Return [X, Y] of the center of cell containing provided text 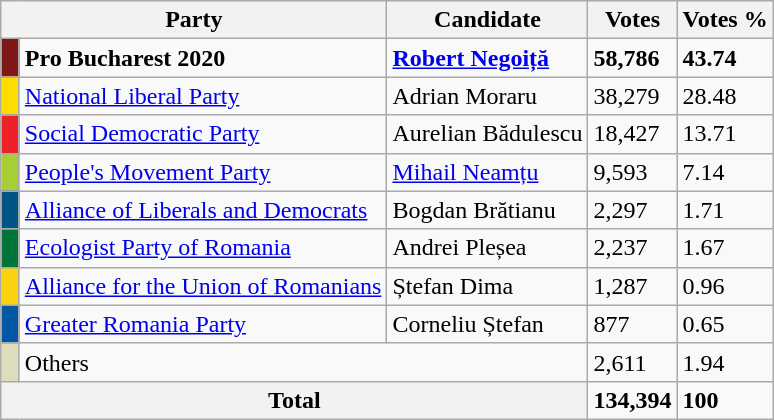
1.71 [725, 210]
Andrei Pleșea [488, 248]
9,593 [632, 172]
Alliance of Liberals and Democrats [203, 210]
Social Democratic Party [203, 134]
Total [294, 400]
1.94 [725, 362]
Aurelian Bădulescu [488, 134]
Party [194, 20]
Bogdan Brătianu [488, 210]
Mihail Neamțu [488, 172]
0.65 [725, 324]
Robert Negoiță [488, 58]
Others [304, 362]
43.74 [725, 58]
28.48 [725, 96]
2,611 [632, 362]
Votes [632, 20]
Votes % [725, 20]
100 [725, 400]
Adrian Moraru [488, 96]
National Liberal Party [203, 96]
0.96 [725, 286]
Pro Bucharest 2020 [203, 58]
18,427 [632, 134]
Ștefan Dima [488, 286]
2,297 [632, 210]
58,786 [632, 58]
Candidate [488, 20]
7.14 [725, 172]
38,279 [632, 96]
877 [632, 324]
People's Movement Party [203, 172]
Greater Romania Party [203, 324]
Corneliu Ștefan [488, 324]
2,237 [632, 248]
1,287 [632, 286]
Ecologist Party of Romania [203, 248]
1.67 [725, 248]
13.71 [725, 134]
Alliance for the Union of Romanians [203, 286]
134,394 [632, 400]
